Identify which cell holds the provided text, then report its [X, Y] central coordinate. 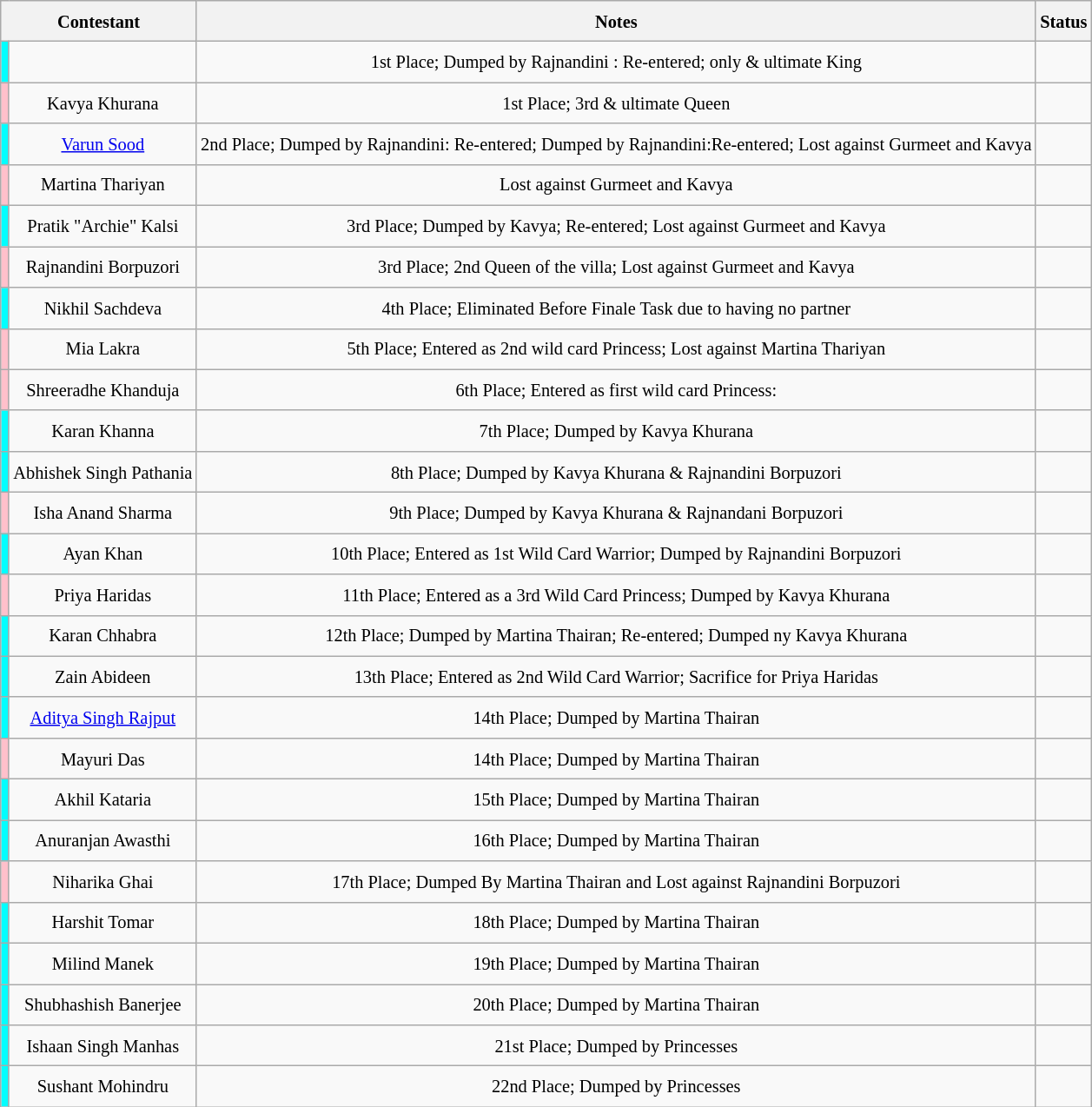
Pratik "Archie" Kalsi [103, 226]
2nd Place; Dumped by Rajnandini: Re-entered; Dumped by Rajnandini:Re-entered; Lost against Gurmeet and Kavya [616, 144]
Harshit Tomar [103, 923]
5th Place; Entered as 2nd wild card Princess; Lost against Martina Thariyan [616, 349]
Sushant Mohindru [103, 1086]
8th Place; Dumped by Kavya Khurana & Rajnandini Borpuzori [616, 471]
13th Place; Entered as 2nd Wild Card Warrior; Sacrifice for Priya Haridas [616, 676]
Shreeradhe Khanduja [103, 389]
11th Place; Entered as a 3rd Wild Card Princess; Dumped by Kavya Khurana [616, 594]
Priya Haridas [103, 594]
22nd Place; Dumped by Princesses [616, 1086]
Nikhil Sachdeva [103, 308]
15th Place; Dumped by Martina Thairan [616, 799]
Anuranjan Awasthi [103, 839]
Lost against Gurmeet and Kavya [616, 184]
Abhishek Singh Pathania [103, 471]
9th Place; Dumped by Kavya Khurana & Rajnandani Borpuzori [616, 513]
Milind Manek [103, 963]
Kavya Khurana [103, 103]
20th Place; Dumped by Martina Thairan [616, 1004]
Status [1063, 21]
Notes [616, 21]
Akhil Kataria [103, 799]
Karan Khanna [103, 431]
6th Place; Entered as first wild card Princess: [616, 389]
19th Place; Dumped by Martina Thairan [616, 963]
Zain Abideen [103, 676]
Ayan Khan [103, 553]
3rd Place; Dumped by Kavya; Re-entered; Lost against Gurmeet and Kavya [616, 226]
Aditya Singh Rajput [103, 718]
3rd Place; 2nd Queen of the villa; Lost against Gurmeet and Kavya [616, 266]
1st Place; 3rd & ultimate Queen [616, 103]
10th Place; Entered as 1st Wild Card Warrior; Dumped by Rajnandini Borpuzori [616, 553]
Shubhashish Banerjee [103, 1004]
Rajnandini Borpuzori [103, 266]
Mayuri Das [103, 758]
1st Place; Dumped by Rajnandini : Re-entered; only & ultimate King [616, 63]
12th Place; Dumped by Martina Thairan; Re-entered; Dumped ny Kavya Khurana [616, 636]
Karan Chhabra [103, 636]
16th Place; Dumped by Martina Thairan [616, 839]
Isha Anand Sharma [103, 513]
Contestant [99, 21]
Martina Thariyan [103, 184]
4th Place; Eliminated Before Finale Task due to having no partner [616, 308]
Varun Sood [103, 144]
17th Place; Dumped By Martina Thairan and Lost against Rajnandini Borpuzori [616, 881]
21st Place; Dumped by Princesses [616, 1044]
18th Place; Dumped by Martina Thairan [616, 923]
Ishaan Singh Manhas [103, 1044]
7th Place; Dumped by Kavya Khurana [616, 431]
Niharika Ghai [103, 881]
Mia Lakra [103, 349]
